Extract the [X, Y] coordinate from the center of the cell holding the provided text.  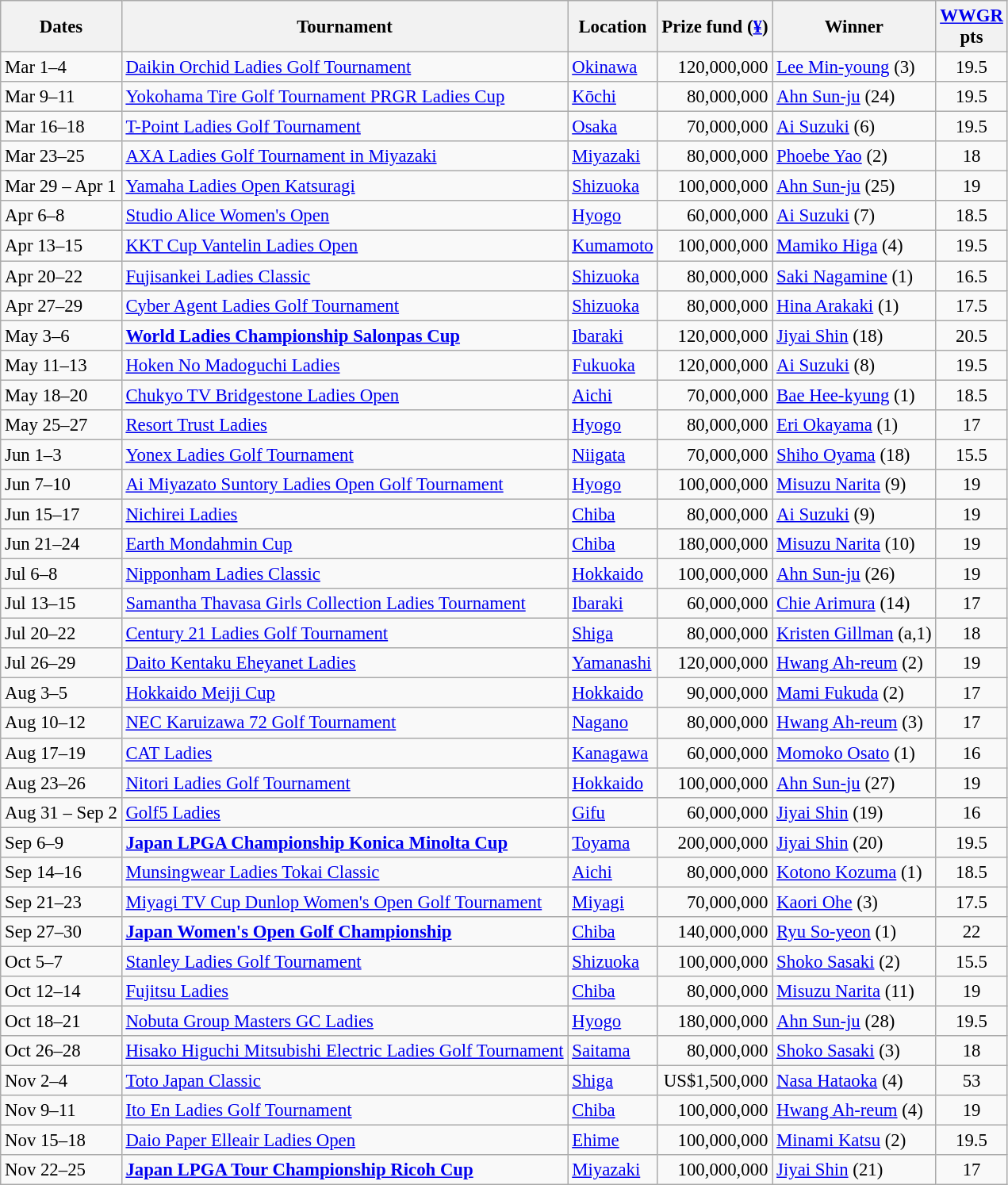
Yokohama Tire Golf Tournament PRGR Ladies Cup [344, 97]
Aug 23–26 [61, 783]
Hina Arakaki (1) [854, 305]
Okinawa [612, 67]
22 [972, 932]
Saitama [612, 1051]
Nagano [612, 723]
WWGRpts [972, 27]
53 [972, 1081]
Jul 20–22 [61, 634]
Chie Arimura (14) [854, 604]
Eri Okayama (1) [854, 425]
Misuzu Narita (10) [854, 544]
Yamanashi [612, 663]
Ahn Sun-ju (26) [854, 574]
KKT Cup Vantelin Ladies Open [344, 246]
Kanagawa [612, 753]
Chukyo TV Bridgestone Ladies Open [344, 395]
Dates [61, 27]
Sep 6–9 [61, 842]
Nov 15–18 [61, 1141]
Winner [854, 27]
May 18–20 [61, 395]
Nov 22–25 [61, 1170]
Mar 9–11 [61, 97]
Aug 10–12 [61, 723]
NEC Karuizawa 72 Golf Tournament [344, 723]
Lee Min-young (3) [854, 67]
Apr 6–8 [61, 217]
Golf5 Ladies [344, 812]
Mar 23–25 [61, 156]
Daikin Orchid Ladies Golf Tournament [344, 67]
Jiyai Shin (20) [854, 842]
Kotono Kozuma (1) [854, 872]
Nitori Ladies Golf Tournament [344, 783]
Ahn Sun-ju (28) [854, 1022]
Hisako Higuchi Mitsubishi Electric Ladies Golf Tournament [344, 1051]
Ai Miyazato Suntory Ladies Open Golf Tournament [344, 485]
200,000,000 [715, 842]
Miyagi [612, 902]
Century 21 Ladies Golf Tournament [344, 634]
Nipponham Ladies Classic [344, 574]
Nasa Hataoka (4) [854, 1081]
Ai Suzuki (8) [854, 365]
Kaori Ohe (3) [854, 902]
Ryu So-yeon (1) [854, 932]
Apr 13–15 [61, 246]
Ehime [612, 1141]
Yamaha Ladies Open Katsuragi [344, 186]
Bae Hee-kyung (1) [854, 395]
Minami Katsu (2) [854, 1141]
Hwang Ah-reum (3) [854, 723]
Mami Fukuda (2) [854, 693]
Jiyai Shin (18) [854, 336]
Mar 29 – Apr 1 [61, 186]
Nov 9–11 [61, 1110]
AXA Ladies Golf Tournament in Miyazaki [344, 156]
Cyber Agent Ladies Golf Tournament [344, 305]
Sep 21–23 [61, 902]
Jun 21–24 [61, 544]
Shoko Sasaki (3) [854, 1051]
Misuzu Narita (9) [854, 485]
Aug 17–19 [61, 753]
Tournament [344, 27]
Oct 18–21 [61, 1022]
Jiyai Shin (19) [854, 812]
Apr 20–22 [61, 276]
Kōchi [612, 97]
Apr 27–29 [61, 305]
Ai Suzuki (6) [854, 127]
Mar 1–4 [61, 67]
Samantha Thavasa Girls Collection Ladies Tournament [344, 604]
Misuzu Narita (11) [854, 991]
Toto Japan Classic [344, 1081]
Shoko Sasaki (2) [854, 961]
Earth Mondahmin Cup [344, 544]
Nichirei Ladies [344, 514]
Yonex Ladies Golf Tournament [344, 454]
Jun 1–3 [61, 454]
Miyagi TV Cup Dunlop Women's Open Golf Tournament [344, 902]
Niigata [612, 454]
Mar 16–18 [61, 127]
Japan LPGA Tour Championship Ricoh Cup [344, 1170]
Momoko Osato (1) [854, 753]
May 25–27 [61, 425]
Hokkaido Meiji Cup [344, 693]
Oct 5–7 [61, 961]
World Ladies Championship Salonpas Cup [344, 336]
Shiho Oyama (18) [854, 454]
140,000,000 [715, 932]
Japan Women's Open Golf Championship [344, 932]
May 3–6 [61, 336]
Nov 2–4 [61, 1081]
Sep 14–16 [61, 872]
Japan LPGA Championship Konica Minolta Cup [344, 842]
Stanley Ladies Golf Tournament [344, 961]
Jun 15–17 [61, 514]
Jun 7–10 [61, 485]
Jul 26–29 [61, 663]
Oct 26–28 [61, 1051]
Ahn Sun-ju (24) [854, 97]
Aug 31 – Sep 2 [61, 812]
Ai Suzuki (7) [854, 217]
T-Point Ladies Golf Tournament [344, 127]
Ahn Sun-ju (25) [854, 186]
Kumamoto [612, 246]
Daio Paper Elleair Ladies Open [344, 1141]
Jul 6–8 [61, 574]
Mamiko Higa (4) [854, 246]
Osaka [612, 127]
Studio Alice Women's Open [344, 217]
Hoken No Madoguchi Ladies [344, 365]
Fujisankei Ladies Classic [344, 276]
Saki Nagamine (1) [854, 276]
Hwang Ah-reum (2) [854, 663]
May 11–13 [61, 365]
Hwang Ah-reum (4) [854, 1110]
20.5 [972, 336]
Gifu [612, 812]
Jiyai Shin (21) [854, 1170]
90,000,000 [715, 693]
US$1,500,000 [715, 1081]
Toyama [612, 842]
CAT Ladies [344, 753]
Prize fund (¥) [715, 27]
Fukuoka [612, 365]
Jul 13–15 [61, 604]
Resort Trust Ladies [344, 425]
Daito Kentaku Eheyanet Ladies [344, 663]
Aug 3–5 [61, 693]
Munsingwear Ladies Tokai Classic [344, 872]
Phoebe Yao (2) [854, 156]
Ito En Ladies Golf Tournament [344, 1110]
Sep 27–30 [61, 932]
Ai Suzuki (9) [854, 514]
16.5 [972, 276]
Location [612, 27]
Nobuta Group Masters GC Ladies [344, 1022]
Ahn Sun-ju (27) [854, 783]
Kristen Gillman (a,1) [854, 634]
Oct 12–14 [61, 991]
Fujitsu Ladies [344, 991]
